Extract the [X, Y] coordinate from the center of the cell holding the provided text.  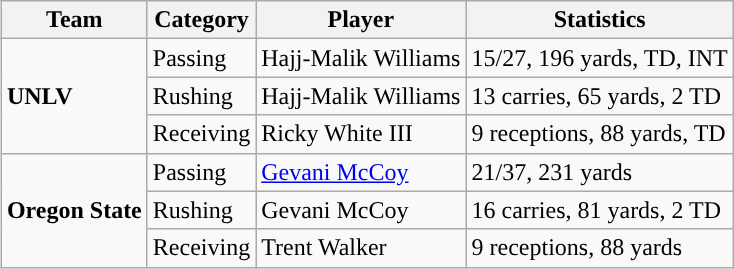
Ricky White III [361, 134]
13 carries, 65 yards, 2 TD [600, 96]
21/37, 231 yards [600, 172]
15/27, 196 yards, TD, INT [600, 58]
Category [201, 20]
Oregon State [74, 210]
Statistics [600, 20]
Player [361, 20]
9 receptions, 88 yards [600, 248]
UNLV [74, 96]
Trent Walker [361, 248]
16 carries, 81 yards, 2 TD [600, 210]
Team [74, 20]
9 receptions, 88 yards, TD [600, 134]
